For the text-containing cell, return its midpoint in [X, Y] coordinate format. 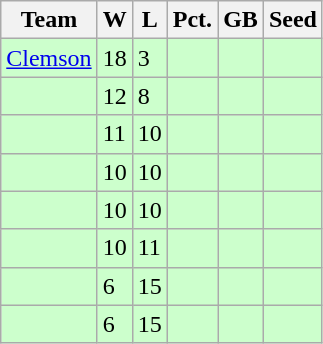
W [114, 20]
L [150, 20]
18 [114, 58]
Team [49, 20]
GB [241, 20]
Pct. [192, 20]
8 [150, 96]
3 [150, 58]
12 [114, 96]
Seed [292, 20]
Clemson [49, 58]
